Detect which cell encompasses the target text, then output its (X, Y) center coordinate. 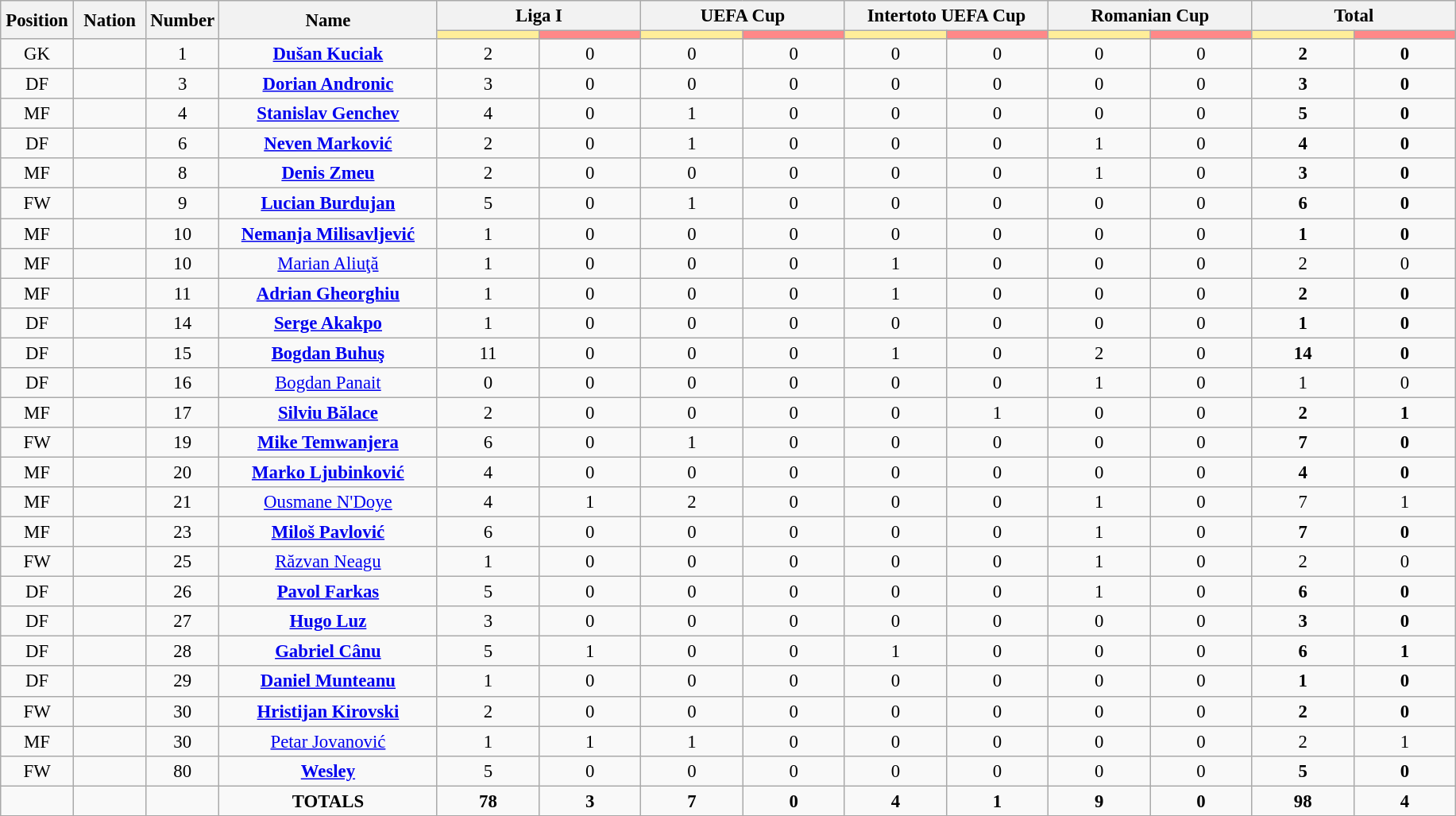
Bogdan Panait (329, 383)
16 (183, 383)
Number (183, 20)
Adrian Gheorghiu (329, 293)
15 (183, 353)
23 (183, 532)
Silviu Bălace (329, 412)
8 (183, 174)
Dušan Kuciak (329, 54)
Nation (110, 20)
Denis Zmeu (329, 174)
20 (183, 472)
Bogdan Buhuş (329, 353)
Hugo Luz (329, 621)
Neven Marković (329, 144)
Dorian Andronic (329, 84)
19 (183, 443)
28 (183, 652)
Total (1354, 16)
Daniel Munteanu (329, 682)
25 (183, 562)
TOTALS (329, 801)
Mike Temwanjera (329, 443)
GK (37, 54)
Ousmane N'Doye (329, 502)
Name (329, 20)
Hristijan Kirovski (329, 711)
UEFA Cup (743, 16)
Nemanja Milisavljević (329, 234)
Miloš Pavlović (329, 532)
Romanian Cup (1150, 16)
Lucian Burdujan (329, 203)
26 (183, 592)
Marko Ljubinković (329, 472)
98 (1303, 801)
Wesley (329, 771)
Petar Jovanović (329, 741)
27 (183, 621)
Pavol Farkas (329, 592)
Răzvan Neagu (329, 562)
78 (488, 801)
Liga I (539, 16)
Marian Aliuţă (329, 263)
Gabriel Cânu (329, 652)
17 (183, 412)
Serge Akakpo (329, 323)
Position (37, 20)
21 (183, 502)
Stanislav Genchev (329, 114)
29 (183, 682)
80 (183, 771)
Intertoto UEFA Cup (946, 16)
